Search for the cell housing the specified text and yield its [X, Y] center coordinate. 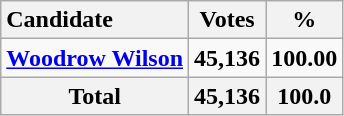
Woodrow Wilson [95, 58]
Total [95, 96]
100.0 [304, 96]
% [304, 20]
100.00 [304, 58]
Votes [228, 20]
Candidate [95, 20]
